Output the [X, Y] coordinate of the center of the cell containing the given text.  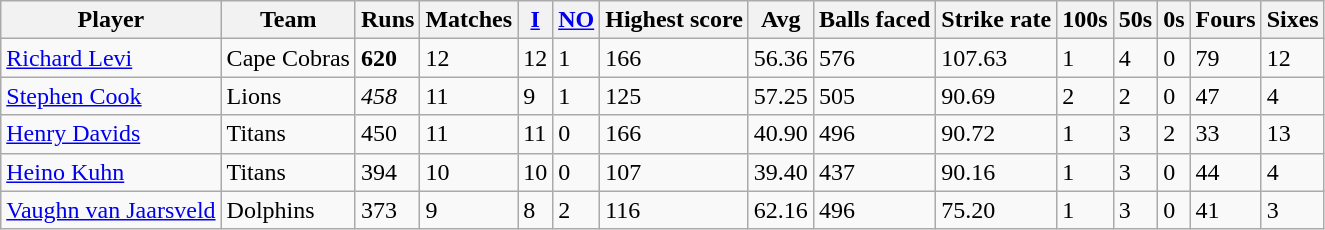
NO [576, 20]
41 [1226, 210]
505 [874, 96]
Richard Levi [111, 58]
33 [1226, 134]
Fours [1226, 20]
620 [387, 58]
394 [387, 172]
47 [1226, 96]
373 [387, 210]
576 [874, 58]
75.20 [996, 210]
I [536, 20]
458 [387, 96]
450 [387, 134]
Stephen Cook [111, 96]
100s [1085, 20]
Avg [780, 20]
39.40 [780, 172]
116 [674, 210]
Lions [288, 96]
Matches [469, 20]
Highest score [674, 20]
40.90 [780, 134]
0s [1174, 20]
Sixes [1292, 20]
Balls faced [874, 20]
Player [111, 20]
62.16 [780, 210]
125 [674, 96]
13 [1292, 134]
79 [1226, 58]
Henry Davids [111, 134]
Strike rate [996, 20]
Runs [387, 20]
57.25 [780, 96]
90.72 [996, 134]
Team [288, 20]
107.63 [996, 58]
90.16 [996, 172]
437 [874, 172]
107 [674, 172]
Heino Kuhn [111, 172]
44 [1226, 172]
56.36 [780, 58]
Dolphins [288, 210]
Vaughn van Jaarsveld [111, 210]
8 [536, 210]
50s [1135, 20]
Cape Cobras [288, 58]
90.69 [996, 96]
